Scan for the cell matching the given text and deliver its [x, y] coordinate at center. 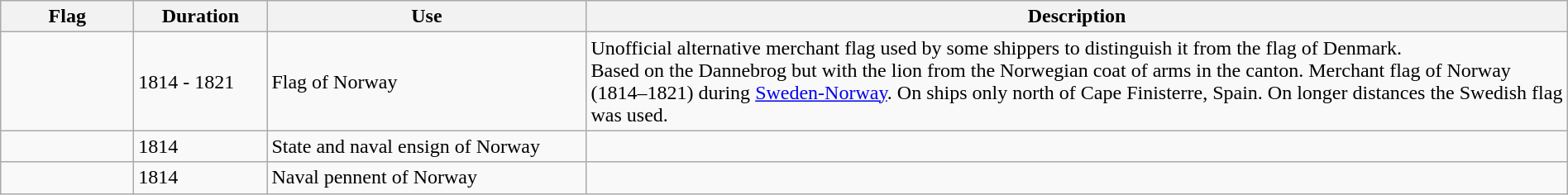
Flag of Norway [427, 81]
Description [1077, 17]
Flag [68, 17]
1814 - 1821 [200, 81]
State and naval ensign of Norway [427, 146]
Use [427, 17]
Duration [200, 17]
Naval pennent of Norway [427, 178]
